Capture the cell that displays the provided text and extract its (X, Y) central coordinate. 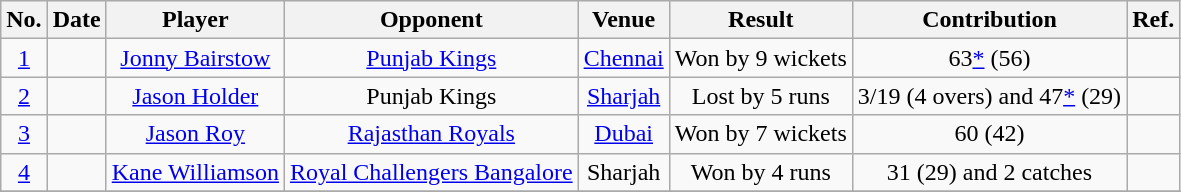
4 (24, 172)
Kane Williamson (195, 172)
Ref. (1154, 20)
Royal Challengers Bangalore (431, 172)
Won by 7 wickets (760, 134)
3 (24, 134)
63* (56) (989, 58)
3/19 (4 overs) and 47* (29) (989, 96)
31 (29) and 2 catches (989, 172)
Jason Holder (195, 96)
No. (24, 20)
Won by 4 runs (760, 172)
Jason Roy (195, 134)
Contribution (989, 20)
Result (760, 20)
Venue (624, 20)
1 (24, 58)
Opponent (431, 20)
Dubai (624, 134)
Date (76, 20)
Jonny Bairstow (195, 58)
Rajasthan Royals (431, 134)
Lost by 5 runs (760, 96)
Player (195, 20)
60 (42) (989, 134)
2 (24, 96)
Won by 9 wickets (760, 58)
Chennai (624, 58)
